Pinpoint the cell where the given text exists, returning its [X, Y] midpoint coordinate. 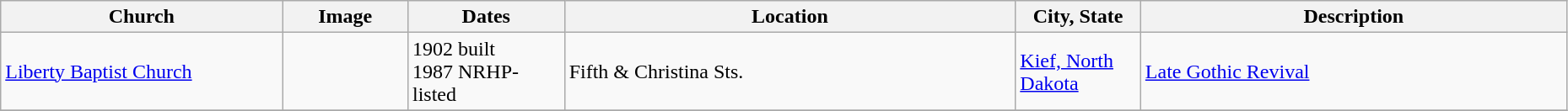
Fifth & Christina Sts. [789, 71]
Kief, North Dakota [1078, 71]
Liberty Baptist Church [142, 71]
Dates [486, 17]
Church [142, 17]
Description [1353, 17]
Location [789, 17]
Late Gothic Revival [1353, 71]
Image [346, 17]
1902 built1987 NRHP-listed [486, 71]
City, State [1078, 17]
